Return the (X, Y) coordinate for the center point of the cell that contains the specified text.  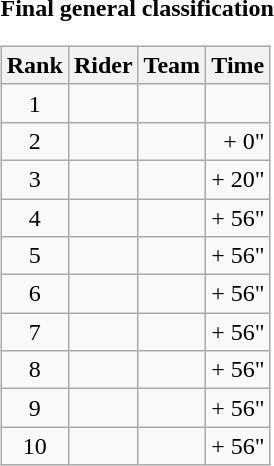
10 (34, 446)
7 (34, 332)
2 (34, 141)
5 (34, 256)
6 (34, 294)
9 (34, 408)
Time (238, 65)
1 (34, 103)
+ 20" (238, 179)
8 (34, 370)
Team (172, 65)
+ 0" (238, 141)
Rank (34, 65)
4 (34, 217)
3 (34, 179)
Rider (103, 65)
